Identify which cell holds the provided text, then report its [X, Y] central coordinate. 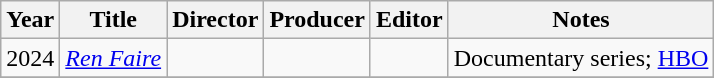
2024 [30, 58]
Director [216, 20]
Title [114, 20]
Producer [318, 20]
Ren Faire [114, 58]
Editor [409, 20]
Documentary series; HBO [581, 58]
Notes [581, 20]
Year [30, 20]
